Determine the (x, y) coordinate at the center of the cell enclosing the given text.  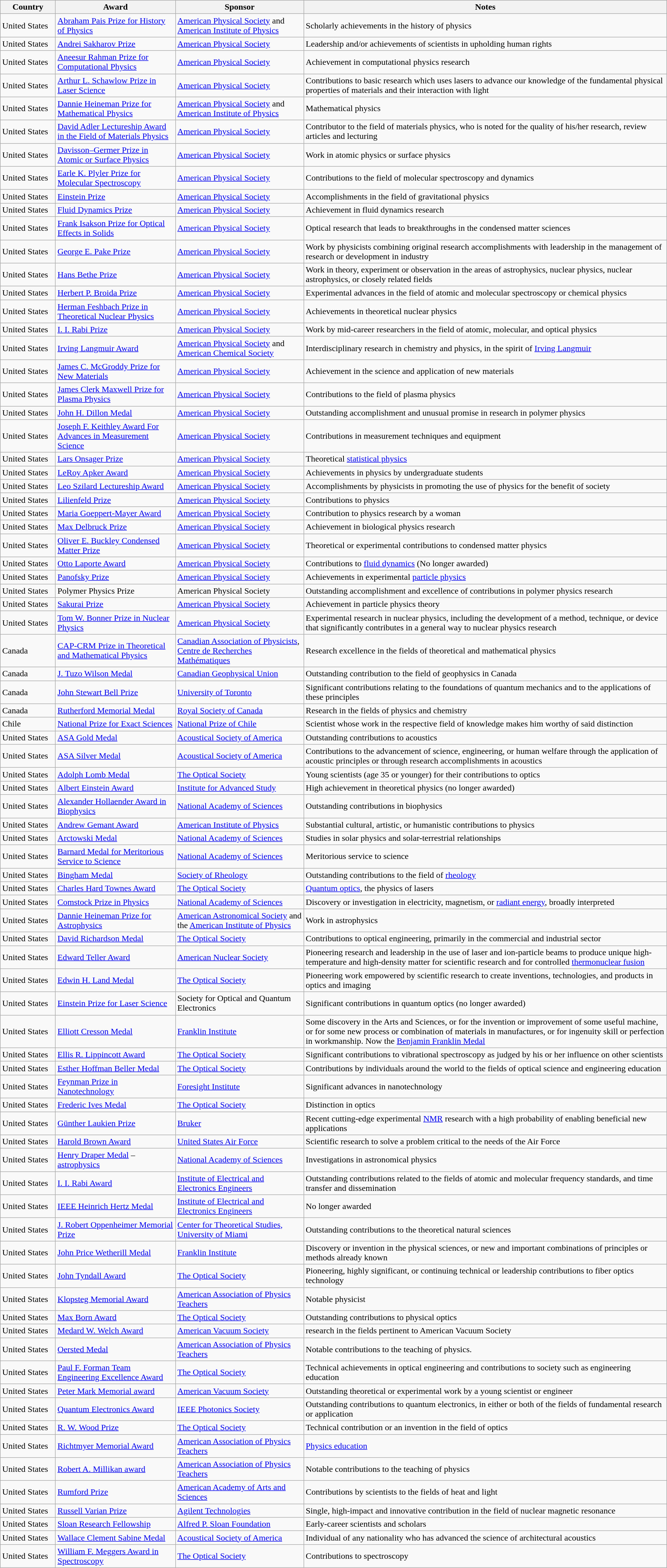
Albert Einstein Award (115, 788)
Einstein Prize (115, 196)
Edwin H. Land Medal (115, 980)
Paul F. Forman Team Engineering Excellence Award (115, 1372)
Max Born Award (115, 1317)
Optical research that leads to breakthroughs in the condensed matter sciences (485, 228)
Outstanding theoretical or experimental work by a young scientist or engineer (485, 1391)
Herbert P. Broida Prize (115, 293)
Feynman Prize in Nanotechnology (115, 1086)
Achievement in fluid dynamics research (485, 210)
James Clerk Maxwell Prize for Plasma Physics (115, 395)
Discovery or investigation in electricity, magnetism, or radiant energy, broadly interpreted (485, 902)
J. Robert Oppenheimer Memorial Prize (115, 1229)
Wallace Clement Sabine Medal (115, 1538)
Distinction in optics (485, 1105)
Polymer Physics Prize (115, 591)
Irving Langmuir Award (115, 348)
Herman Feshbach Prize in Theoretical Nuclear Physics (115, 311)
Contributions to physics (485, 500)
Contributions to the field of plasma physics (485, 395)
Research excellence in the fields of theoretical and mathematical physics (485, 651)
Agilent Technologies (239, 1511)
Discovery or invention in the physical sciences, or new and important combinations of principles or methods already known (485, 1253)
Quantum Electronics Award (115, 1409)
United States Air Force (239, 1142)
Work by mid-career researchers in the field of atomic, molecular, and optical physics (485, 330)
Contributions to spectroscopy (485, 1556)
Notable contributions to the teaching of physics. (485, 1349)
Theoretical statistical physics (485, 459)
David Richardson Medal (115, 939)
Frank Isakson Prize for Optical Effects in Solids (115, 228)
Outstanding contributions in biophysics (485, 806)
John H. Dillon Medal (115, 413)
Maria Goeppert-Mayer Award (115, 513)
Earle K. Plyler Prize for Molecular Spectroscopy (115, 178)
Contributions to fluid dynamics (No longer awarded) (485, 564)
Panofsky Prize (115, 577)
Achievement in the science and application of new materials (485, 371)
Contributions by scientists to the fields of heat and light (485, 1492)
Studies in solar physics and solar-terrestrial relationships (485, 838)
Oersted Medal (115, 1349)
Bingham Medal (115, 875)
Chile (28, 724)
Quantum optics, the physics of lasers (485, 889)
Alexander Hollaender Award in Biophysics (115, 806)
CAP-CRM Prize in Theoretical and Mathematical Physics (115, 651)
Bruker (239, 1123)
Comstock Prize in Physics (115, 902)
Scholarly achievements in the history of physics (485, 26)
Contributions to the field of molecular spectroscopy and dynamics (485, 178)
Elliott Cresson Medal (115, 1031)
John Stewart Bell Prize (115, 692)
Research in the fields of physics and chemistry (485, 710)
Andrei Sakharov Prize (115, 44)
Lilienfeld Prize (115, 500)
Society for Optical and Quantum Electronics (239, 1004)
Abraham Pais Prize for History of Physics (115, 26)
Joseph F. Keithley Award For Advances in Measurement Science (115, 436)
Dannie Heineman Prize for Astrophysics (115, 920)
Outstanding accomplishment and excellence of contributions in polymer physics research (485, 591)
Esther Hoffman Beller Medal (115, 1068)
LeRoy Apker Award (115, 473)
Max Delbruck Prize (115, 527)
Award (115, 7)
American Astronomical Society and the American Institute of Physics (239, 920)
Dannie Heineman Prize for Mathematical Physics (115, 108)
ASA Silver Medal (115, 756)
research in the fields pertinent to American Vacuum Society (485, 1331)
National Prize for Exact Sciences (115, 724)
Henry Draper Medal – astrophysics (115, 1160)
American Academy of Arts and Sciences (239, 1492)
William F. Meggers Award in Spectroscopy (115, 1556)
Achievements in physics by undergraduate students (485, 473)
Early-career scientists and scholars (485, 1524)
Scientist whose work in the respective field of knowledge makes him worthy of said distinction (485, 724)
Center for Theoretical Studies, University of Miami (239, 1229)
Outstanding contributions to quantum electronics, in either or both of the fields of fundamental research or application (485, 1409)
Arctowski Medal (115, 838)
Pioneering, highly significant, or continuing technical or leadership contributions to fiber optics technology (485, 1276)
Tom W. Bonner Prize in Nuclear Physics (115, 622)
Technical contribution or an invention in the field of optics (485, 1427)
Outstanding contributions to the theoretical natural sciences (485, 1229)
Arthur L. Schawlow Prize in Laser Science (115, 85)
Country (28, 7)
Outstanding contributions to acoustics (485, 738)
Klopsteg Memorial Award (115, 1299)
IEEE Heinrich Hertz Medal (115, 1207)
Significant contributions to vibrational spectroscopy as judged by his or her influence on other scientists (485, 1054)
Frederic Ives Medal (115, 1105)
Contributor to the field of materials physics, who is noted for the quality of his/her research, review articles and lecturing (485, 132)
Work in astrophysics (485, 920)
Young scientists (age 35 or younger) for their contributions to optics (485, 774)
Rutherford Memorial Medal (115, 710)
Adolph Lomb Medal (115, 774)
Theoretical or experimental contributions to condensed matter physics (485, 545)
Sakurai Prize (115, 604)
I. I. Rabi Award (115, 1183)
National Prize of Chile (239, 724)
Harold Brown Award (115, 1142)
American Nuclear Society (239, 957)
Individual of any nationality who has advanced the science of architectural acoustics (485, 1538)
John Price Wetherill Medal (115, 1253)
Significant contributions relating to the foundations of quantum mechanics and to the applications of these principles (485, 692)
Institute for Advanced Study (239, 788)
American Physical Society and American Chemical Society (239, 348)
IEEE Photonics Society (239, 1409)
Contributions to optical engineering, primarily in the commercial and industrial sector (485, 939)
James C. McGroddy Prize for New Materials (115, 371)
Single, high-impact and innovative contribution in the field of nuclear magnetic resonance (485, 1511)
Outstanding contribution to the field of geophysics in Canada (485, 674)
Richtmyer Memorial Award (115, 1446)
Leadership and/or achievements of scientists in upholding human rights (485, 44)
Notes (485, 7)
Work in atomic physics or surface physics (485, 155)
Andrew Gemant Award (115, 824)
Davisson–Germer Prize in Atomic or Surface Physics (115, 155)
Accomplishments by physicists in promoting the use of physics for the benefit of society (485, 486)
Aneesur Rahman Prize for Computational Physics (115, 62)
Medard W. Welch Award (115, 1331)
Russell Varian Prize (115, 1511)
Notable contributions to the teaching of physics (485, 1469)
Physics education (485, 1446)
I. I. Rabi Prize (115, 330)
Pioneering work empowered by scientific research to create inventions, technologies, and products in optics and imaging (485, 980)
Ellis R. Lippincott Award (115, 1054)
Work in theory, experiment or observation in the areas of astrophysics, nuclear physics, nuclear astrophysics, or closely related fields (485, 275)
Alfred P. Sloan Foundation (239, 1524)
Rumford Prize (115, 1492)
Contributions by individuals around the world to the fields of optical science and engineering education (485, 1068)
Robert A. Millikan award (115, 1469)
Royal Society of Canada (239, 710)
Scientific research to solve a problem critical to the needs of the Air Force (485, 1142)
Significant advances in nanotechnology (485, 1086)
No longer awarded (485, 1207)
Achievements in theoretical nuclear physics (485, 311)
Achievements in experimental particle physics (485, 577)
Recent cutting-edge experimental NMR research with a high probability of enabling beneficial new applications (485, 1123)
Achievement in particle physics theory (485, 604)
Experimental advances in the field of atomic and molecular spectroscopy or chemical physics (485, 293)
Work by physicists combining original research accomplishments with leadership in the management of research or development in industry (485, 251)
Contributions in measurement techniques and equipment (485, 436)
Foresight Institute (239, 1086)
Canadian Association of Physicists, Centre de Recherches Mathématiques (239, 651)
Outstanding contributions to the field of rheology (485, 875)
Outstanding contributions related to the fields of atomic and molecular frequency standards, and time transfer and dissemination (485, 1183)
R. W. Wood Prize (115, 1427)
Outstanding accomplishment and unusual promise in research in polymer physics (485, 413)
Sloan Research Fellowship (115, 1524)
Outstanding contributions to physical optics (485, 1317)
George E. Pake Prize (115, 251)
Oliver E. Buckley Condensed Matter Prize (115, 545)
Günther Laukien Prize (115, 1123)
American Institute of Physics (239, 824)
Significant contributions in quantum optics (no longer awarded) (485, 1004)
Lars Onsager Prize (115, 459)
Achievement in biological physics research (485, 527)
Sponsor (239, 7)
University of Toronto (239, 692)
High achievement in theoretical physics (no longer awarded) (485, 788)
Einstein Prize for Laser Science (115, 1004)
Substantial cultural, artistic, or humanistic contributions to physics (485, 824)
Notable physicist (485, 1299)
John Tyndall Award (115, 1276)
Fluid Dynamics Prize (115, 210)
Accomplishments in the field of gravitational physics (485, 196)
Achievement in computational physics research (485, 62)
Otto Laporte Award (115, 564)
Meritorious service to science (485, 857)
Hans Bethe Prize (115, 275)
J. Tuzo Wilson Medal (115, 674)
Peter Mark Memorial award (115, 1391)
Technical achievements in optical engineering and contributions to society such as engineering education (485, 1372)
Edward Teller Award (115, 957)
Contribution to physics research by a woman (485, 513)
David Adler Lectureship Award in the Field of Materials Physics (115, 132)
ASA Gold Medal (115, 738)
Society of Rheology (239, 875)
Canadian Geophysical Union (239, 674)
Charles Hard Townes Award (115, 889)
Leo Szilard Lectureship Award (115, 486)
Barnard Medal for Meritorious Service to Science (115, 857)
Mathematical physics (485, 108)
Investigations in astronomical physics (485, 1160)
Interdisciplinary research in chemistry and physics, in the spirit of Irving Langmuir (485, 348)
